Capture the cell that displays the provided text and extract its (X, Y) central coordinate. 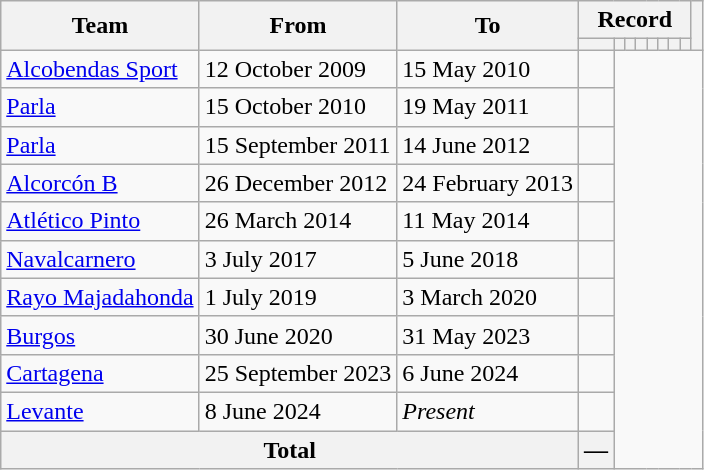
15 May 2010 (488, 69)
Alcobendas Sport (100, 69)
31 May 2023 (488, 335)
8 June 2024 (298, 411)
6 June 2024 (488, 373)
26 March 2014 (298, 221)
24 February 2013 (488, 183)
19 May 2011 (488, 107)
5 June 2018 (488, 259)
26 December 2012 (298, 183)
12 October 2009 (298, 69)
3 March 2020 (488, 297)
11 May 2014 (488, 221)
Burgos (100, 335)
3 July 2017 (298, 259)
Atlético Pinto (100, 221)
Record (635, 20)
Navalcarnero (100, 259)
1 July 2019 (298, 297)
To (488, 26)
30 June 2020 (298, 335)
Levante (100, 411)
From (298, 26)
15 September 2011 (298, 145)
Present (488, 411)
Cartagena (100, 373)
Team (100, 26)
Rayo Majadahonda (100, 297)
— (596, 449)
Total (290, 449)
25 September 2023 (298, 373)
14 June 2012 (488, 145)
Alcorcón B (100, 183)
15 October 2010 (298, 107)
